Identify which cell holds the provided text, then report its [X, Y] central coordinate. 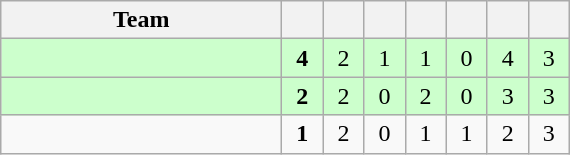
Team [142, 20]
